From the cell containing the given text, extract its center point as [X, Y] coordinate. 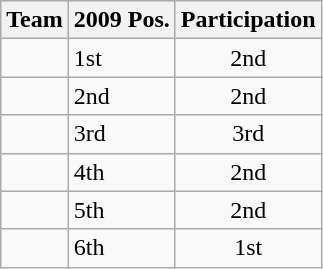
Team [35, 20]
6th [122, 248]
5th [122, 210]
2009 Pos. [122, 20]
4th [122, 172]
Participation [248, 20]
